Return [X, Y] of the center of cell containing provided text 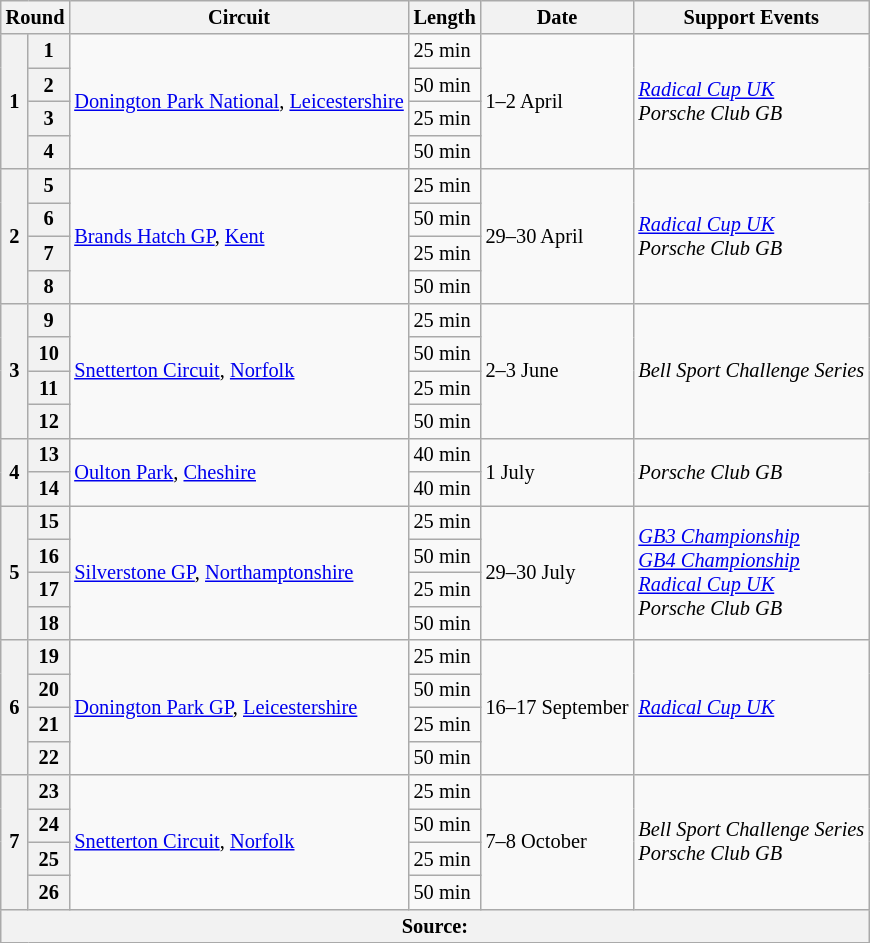
Support Events [751, 17]
23 [48, 791]
16–17 September [558, 708]
Porsche Club GB [751, 472]
1 July [558, 472]
Donington Park GP, Leicestershire [238, 708]
11 [48, 388]
8 [48, 287]
Source: [435, 926]
18 [48, 623]
Brands Hatch GP, Kent [238, 236]
13 [48, 455]
Donington Park National, Leicestershire [238, 102]
29–30 April [558, 236]
22 [48, 758]
Length [445, 17]
15 [48, 522]
Circuit [238, 17]
21 [48, 724]
Date [558, 17]
12 [48, 421]
Radical Cup UK [751, 708]
GB3 ChampionshipGB4 ChampionshipRadical Cup UKPorsche Club GB [751, 572]
10 [48, 354]
Oulton Park, Cheshire [238, 472]
9 [48, 320]
26 [48, 892]
20 [48, 690]
Bell Sport Challenge SeriesPorsche Club GB [751, 842]
25 [48, 859]
29–30 July [558, 572]
17 [48, 589]
Bell Sport Challenge Series [751, 370]
2–3 June [558, 370]
19 [48, 657]
7–8 October [558, 842]
14 [48, 489]
24 [48, 825]
1–2 April [558, 102]
Round [36, 17]
Silverstone GP, Northamptonshire [238, 572]
16 [48, 556]
